Return the [X, Y] coordinate for the center point of the cell that contains the specified text.  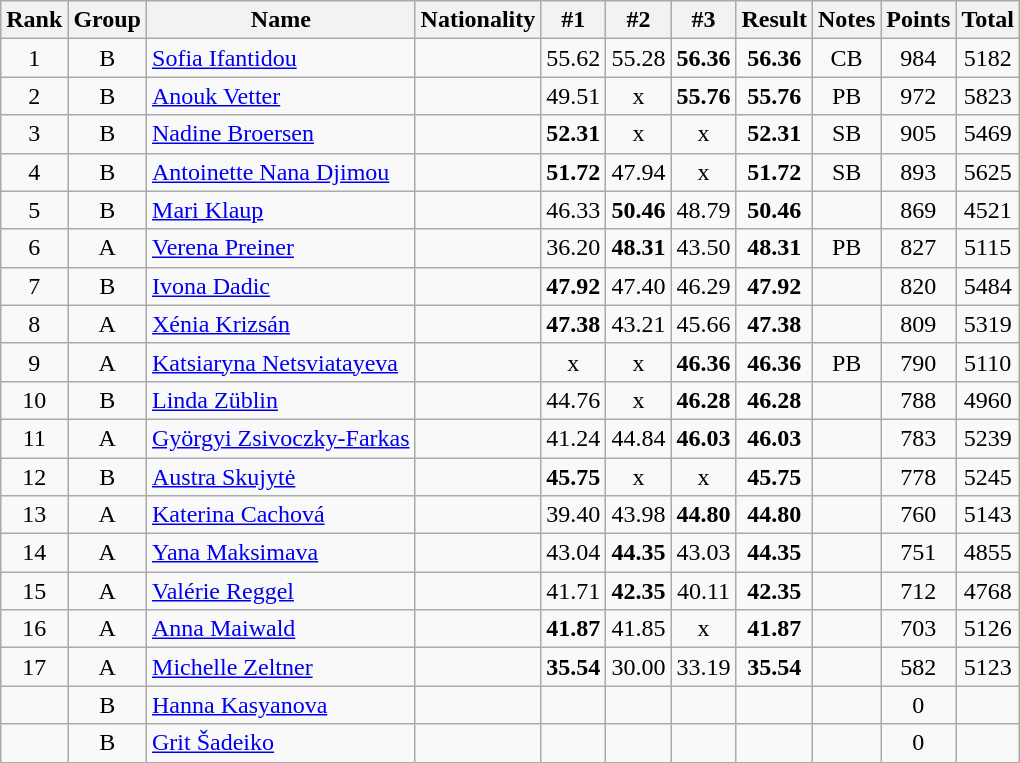
14 [34, 553]
43.03 [704, 553]
5319 [988, 324]
Mari Klaup [282, 210]
Grit Šadeiko [282, 743]
55.28 [638, 58]
712 [918, 591]
7 [34, 286]
55.62 [574, 58]
5123 [988, 667]
44.84 [638, 438]
8 [34, 324]
972 [918, 96]
41.71 [574, 591]
5625 [988, 172]
Nadine Broersen [282, 134]
43.21 [638, 324]
751 [918, 553]
6 [34, 248]
Linda Züblin [282, 400]
#3 [704, 20]
Györgyi Zsivoczky-Farkas [282, 438]
893 [918, 172]
827 [918, 248]
5239 [988, 438]
Ivona Dadic [282, 286]
5245 [988, 477]
5126 [988, 629]
41.85 [638, 629]
13 [34, 515]
5 [34, 210]
49.51 [574, 96]
43.98 [638, 515]
Valérie Reggel [282, 591]
703 [918, 629]
4960 [988, 400]
Katerina Cachová [282, 515]
CB [846, 58]
Yana Maksimava [282, 553]
760 [918, 515]
905 [918, 134]
#1 [574, 20]
820 [918, 286]
Group [108, 20]
40.11 [704, 591]
4768 [988, 591]
4521 [988, 210]
5484 [988, 286]
30.00 [638, 667]
3 [34, 134]
5110 [988, 362]
Points [918, 20]
5115 [988, 248]
44.76 [574, 400]
2 [34, 96]
43.50 [704, 248]
Sofia Ifantidou [282, 58]
Antoinette Nana Djimou [282, 172]
Verena Preiner [282, 248]
33.19 [704, 667]
4 [34, 172]
5143 [988, 515]
41.24 [574, 438]
#2 [638, 20]
43.04 [574, 553]
Nationality [478, 20]
4855 [988, 553]
809 [918, 324]
5469 [988, 134]
Result [774, 20]
17 [34, 667]
12 [34, 477]
16 [34, 629]
Anouk Vetter [282, 96]
39.40 [574, 515]
582 [918, 667]
984 [918, 58]
Xénia Krizsán [282, 324]
788 [918, 400]
Anna Maiwald [282, 629]
5182 [988, 58]
46.29 [704, 286]
778 [918, 477]
Katsiaryna Netsviatayeva [282, 362]
783 [918, 438]
Total [988, 20]
47.40 [638, 286]
48.79 [704, 210]
45.66 [704, 324]
Rank [34, 20]
11 [34, 438]
15 [34, 591]
Hanna Kasyanova [282, 705]
Austra Skujytė [282, 477]
9 [34, 362]
Michelle Zeltner [282, 667]
Notes [846, 20]
10 [34, 400]
46.33 [574, 210]
5823 [988, 96]
790 [918, 362]
869 [918, 210]
36.20 [574, 248]
1 [34, 58]
47.94 [638, 172]
Name [282, 20]
